Extract the (x, y) coordinate from the center of the cell holding the provided text.  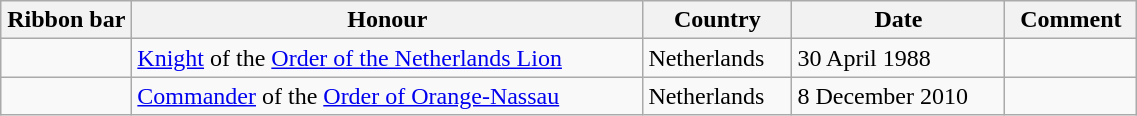
30 April 1988 (898, 58)
Ribbon bar (66, 20)
Honour (388, 20)
Knight of the Order of the Netherlands Lion (388, 58)
Date (898, 20)
Comment (1071, 20)
8 December 2010 (898, 96)
Commander of the Order of Orange-Nassau (388, 96)
Country (718, 20)
